Provide the [x, y] coordinate of the cell's center where the given text is located.  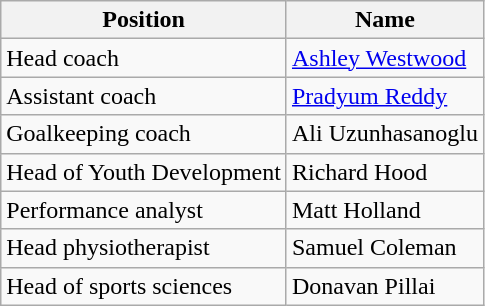
Performance analyst [144, 210]
Matt Holland [384, 210]
Pradyum Reddy [384, 96]
Richard Hood [384, 172]
Head coach [144, 58]
Name [384, 20]
Head physiotherapist [144, 248]
Ali Uzunhasanoglu [384, 134]
Samuel Coleman [384, 248]
Position [144, 20]
Head of sports sciences [144, 286]
Assistant coach [144, 96]
Head of Youth Development [144, 172]
Goalkeeping coach [144, 134]
Ashley Westwood [384, 58]
Donavan Pillai [384, 286]
